Return (X, Y) of the center of cell containing provided text 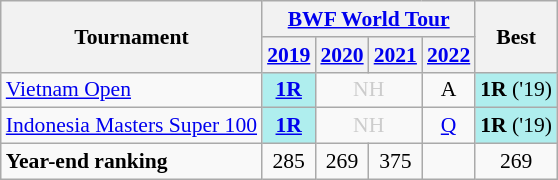
Tournament (132, 36)
2020 (342, 55)
2019 (288, 55)
285 (288, 162)
375 (396, 162)
2021 (396, 55)
Best (516, 36)
2022 (448, 55)
Vietnam Open (132, 90)
BWF World Tour (368, 19)
Indonesia Masters Super 100 (132, 126)
A (448, 90)
Year-end ranking (132, 162)
Q (448, 126)
